Identify which cell holds the provided text, then report its [x, y] central coordinate. 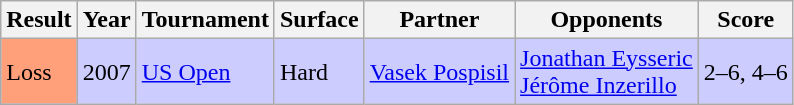
Vasek Pospisil [439, 72]
Surface [319, 20]
Jonathan Eysseric Jérôme Inzerillo [607, 72]
Loss [39, 72]
Result [39, 20]
2007 [106, 72]
Score [746, 20]
Partner [439, 20]
Tournament [205, 20]
Opponents [607, 20]
US Open [205, 72]
2–6, 4–6 [746, 72]
Hard [319, 72]
Year [106, 20]
